Identify which cell holds the provided text, then report its [x, y] central coordinate. 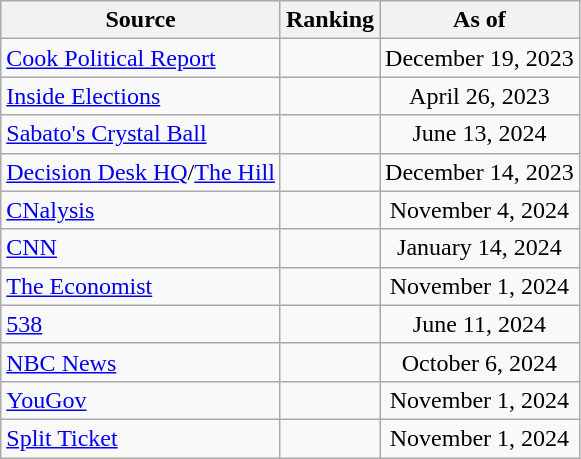
Cook Political Report [141, 58]
June 13, 2024 [480, 134]
CNN [141, 248]
Decision Desk HQ/The Hill [141, 172]
December 19, 2023 [480, 58]
Source [141, 20]
January 14, 2024 [480, 248]
NBC News [141, 362]
Split Ticket [141, 438]
Inside Elections [141, 96]
December 14, 2023 [480, 172]
CNalysis [141, 210]
April 26, 2023 [480, 96]
October 6, 2024 [480, 362]
As of [480, 20]
November 4, 2024 [480, 210]
YouGov [141, 400]
The Economist [141, 286]
538 [141, 324]
Ranking [330, 20]
Sabato's Crystal Ball [141, 134]
June 11, 2024 [480, 324]
